Provide the (x, y) coordinate of the cell's center where the given text is located.  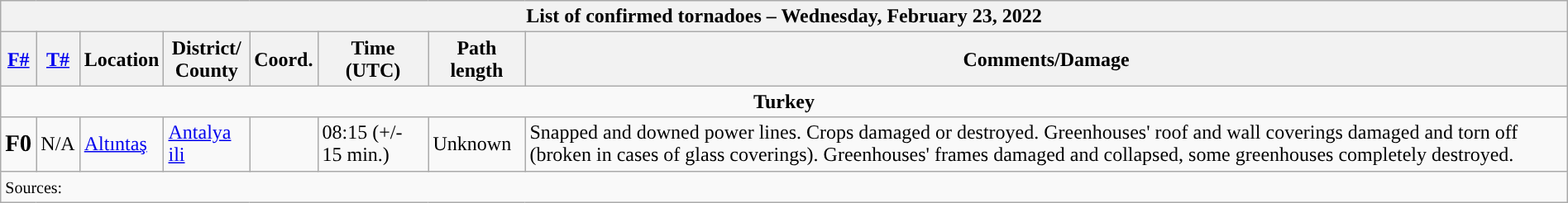
Altıntaş (122, 144)
Antalya ili (207, 144)
Turkey (784, 101)
Location (122, 59)
Sources: (784, 186)
Path length (476, 59)
N/A (58, 144)
Coord. (284, 59)
F# (18, 59)
Time (UTC) (373, 59)
F0 (18, 144)
Comments/Damage (1046, 59)
08:15 (+/- 15 min.) (373, 144)
District/County (207, 59)
Unknown (476, 144)
T# (58, 59)
List of confirmed tornadoes – Wednesday, February 23, 2022 (784, 17)
